Determine the (X, Y) coordinate at the center of the cell enclosing the given text.  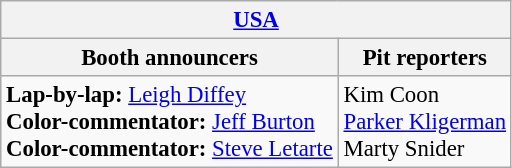
Booth announcers (170, 58)
Kim CoonParker KligermanMarty Snider (424, 122)
Pit reporters (424, 58)
USA (256, 20)
Lap-by-lap: Leigh DiffeyColor-commentator: Jeff BurtonColor-commentator: Steve Letarte (170, 122)
